Locate the cell with the specified text and output its [X, Y] center coordinate. 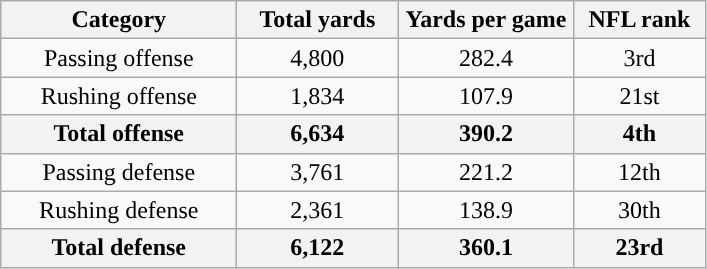
4th [640, 134]
12th [640, 172]
NFL rank [640, 20]
107.9 [486, 96]
Total yards [318, 20]
360.1 [486, 248]
30th [640, 210]
6,122 [318, 248]
282.4 [486, 58]
138.9 [486, 210]
2,361 [318, 210]
Yards per game [486, 20]
21st [640, 96]
Total defense [119, 248]
390.2 [486, 134]
1,834 [318, 96]
221.2 [486, 172]
Rushing offense [119, 96]
Category [119, 20]
3rd [640, 58]
23rd [640, 248]
Passing offense [119, 58]
6,634 [318, 134]
4,800 [318, 58]
Rushing defense [119, 210]
Passing defense [119, 172]
3,761 [318, 172]
Total offense [119, 134]
